Detect which cell encompasses the target text, then output its (x, y) center coordinate. 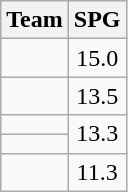
15.0 (97, 58)
11.3 (97, 172)
13.3 (97, 134)
13.5 (97, 96)
Team (35, 20)
SPG (97, 20)
